Determine the (X, Y) coordinate at the center of the cell enclosing the given text.  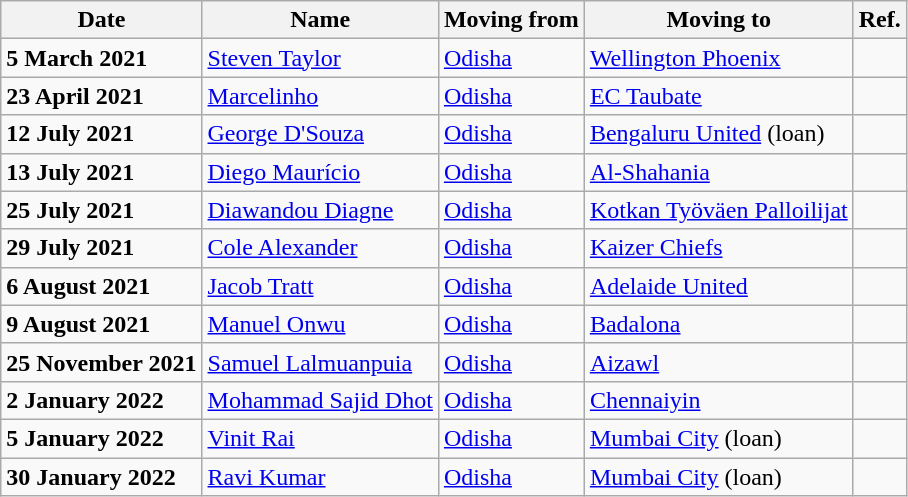
30 January 2022 (102, 477)
Marcelinho (320, 96)
Al-Shahania (718, 172)
Jacob Tratt (320, 286)
Ref. (880, 20)
Diawandou Diagne (320, 210)
Kaizer Chiefs (718, 248)
Chennaiyin (718, 400)
Aizawl (718, 362)
29 July 2021 (102, 248)
9 August 2021 (102, 324)
Diego Maurício (320, 172)
2 January 2022 (102, 400)
Vinit Rai (320, 438)
Kotkan Työväen Palloilijat (718, 210)
Manuel Onwu (320, 324)
Moving to (718, 20)
Date (102, 20)
Steven Taylor (320, 58)
Mohammad Sajid Dhot (320, 400)
25 November 2021 (102, 362)
Wellington Phoenix (718, 58)
25 July 2021 (102, 210)
Bengaluru United (loan) (718, 134)
12 July 2021 (102, 134)
6 August 2021 (102, 286)
Name (320, 20)
23 April 2021 (102, 96)
Ravi Kumar (320, 477)
5 March 2021 (102, 58)
Moving from (511, 20)
George D'Souza (320, 134)
Badalona (718, 324)
Cole Alexander (320, 248)
5 January 2022 (102, 438)
Samuel Lalmuanpuia (320, 362)
13 July 2021 (102, 172)
Adelaide United (718, 286)
EC Taubate (718, 96)
